Output the (X, Y) coordinate of the center of the cell containing the given text.  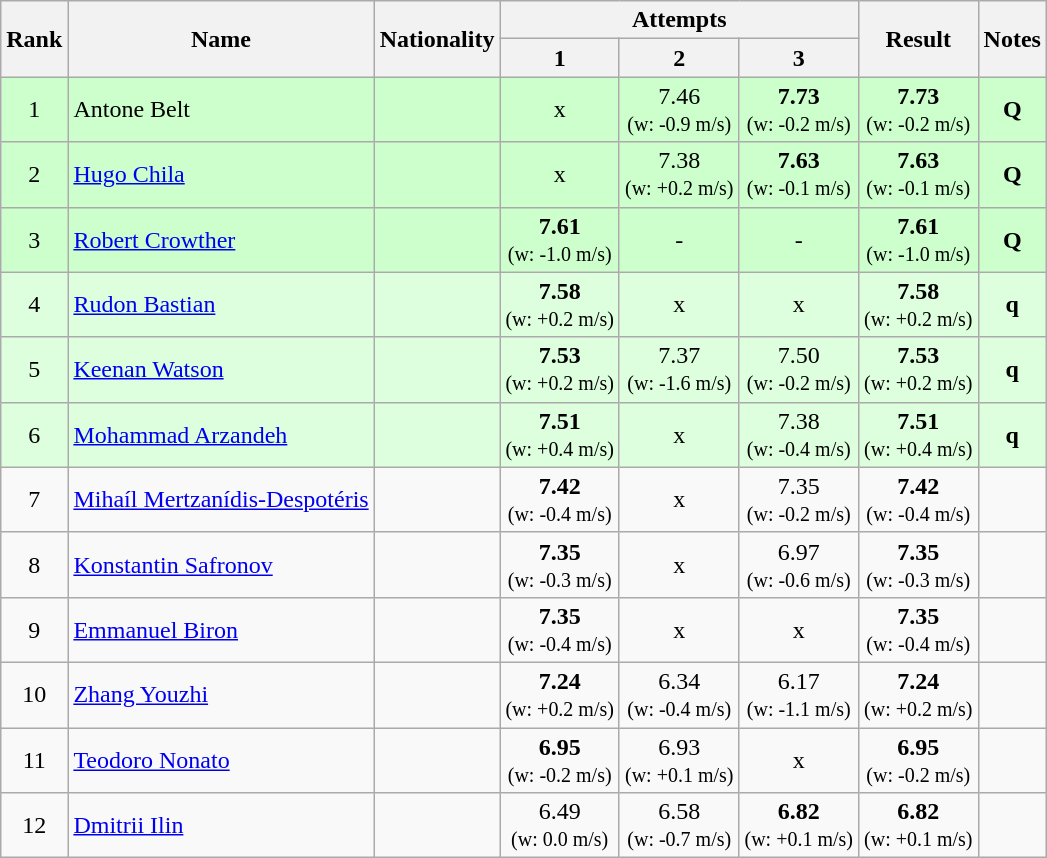
7.63(w: -0.1 m/s) (799, 174)
7.35 (w: -0.3 m/s) (919, 564)
7.24 (w: +0.2 m/s) (919, 694)
7 (34, 500)
7.73(w: -0.2 m/s) (799, 110)
Konstantin Safronov (221, 564)
7.58(w: +0.2 m/s) (560, 304)
4 (34, 304)
6.49(w: 0.0 m/s) (560, 826)
7.24(w: +0.2 m/s) (560, 694)
7.42 (w: -0.4 m/s) (919, 500)
6.93(w: +0.1 m/s) (679, 760)
7.51(w: +0.4 m/s) (560, 434)
7.61(w: -1.0 m/s) (560, 240)
6.17(w: -1.1 m/s) (799, 694)
7.73 (w: -0.2 m/s) (919, 110)
7.35(w: -0.2 m/s) (799, 500)
7.51 (w: +0.4 m/s) (919, 434)
7.38(w: +0.2 m/s) (679, 174)
Mihaíl Mertzanídis-Despotéris (221, 500)
Mohammad Arzandeh (221, 434)
6.82(w: +0.1 m/s) (799, 826)
7.53 (w: +0.2 m/s) (919, 370)
5 (34, 370)
10 (34, 694)
12 (34, 826)
7.50(w: -0.2 m/s) (799, 370)
7.35(w: -0.3 m/s) (560, 564)
8 (34, 564)
Robert Crowther (221, 240)
Result (919, 39)
6.82 (w: +0.1 m/s) (919, 826)
7.46(w: -0.9 m/s) (679, 110)
Rudon Bastian (221, 304)
7.35(w: -0.4 m/s) (560, 630)
Notes (1012, 39)
6 (34, 434)
6.58(w: -0.7 m/s) (679, 826)
7.37(w: -1.6 m/s) (679, 370)
Nationality (437, 39)
7.42(w: -0.4 m/s) (560, 500)
6.95(w: -0.2 m/s) (560, 760)
Emmanuel Biron (221, 630)
Dmitrii Ilin (221, 826)
7.61 (w: -1.0 m/s) (919, 240)
Attempts (680, 20)
9 (34, 630)
Teodoro Nonato (221, 760)
7.63 (w: -0.1 m/s) (919, 174)
Rank (34, 39)
6.95 (w: -0.2 m/s) (919, 760)
Name (221, 39)
Keenan Watson (221, 370)
7.53(w: +0.2 m/s) (560, 370)
Zhang Youzhi (221, 694)
7.35 (w: -0.4 m/s) (919, 630)
6.97(w: -0.6 m/s) (799, 564)
7.38(w: -0.4 m/s) (799, 434)
Hugo Chila (221, 174)
Antone Belt (221, 110)
7.58 (w: +0.2 m/s) (919, 304)
6.34(w: -0.4 m/s) (679, 694)
11 (34, 760)
